Find where the given text appears and provide that cell's center as (X, Y) coordinate. 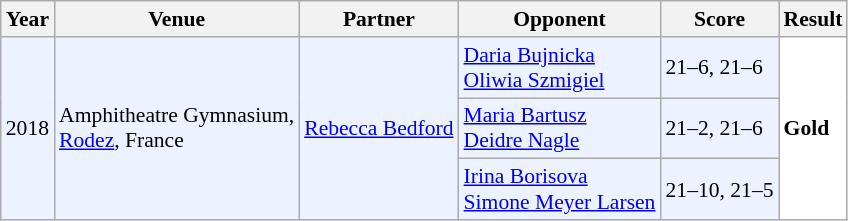
Irina Borisova Simone Meyer Larsen (560, 190)
Opponent (560, 19)
Result (814, 19)
Score (719, 19)
Maria Bartusz Deidre Nagle (560, 128)
Daria Bujnicka Oliwia Szmigiel (560, 68)
Year (28, 19)
21–2, 21–6 (719, 128)
21–10, 21–5 (719, 190)
Amphitheatre Gymnasium,Rodez, France (176, 128)
2018 (28, 128)
Venue (176, 19)
Rebecca Bedford (378, 128)
Partner (378, 19)
Gold (814, 128)
21–6, 21–6 (719, 68)
